Provide the (x, y) coordinate of the cell's center where the given text is located.  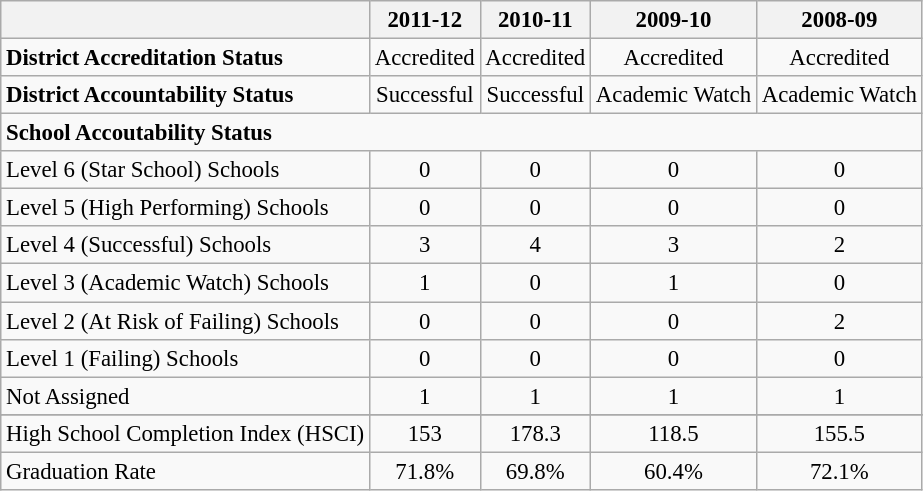
4 (536, 245)
Level 6 (Star School) Schools (186, 170)
69.8% (536, 471)
District Accreditation Status (186, 58)
60.4% (674, 471)
Level 1 (Failing) Schools (186, 358)
Level 4 (Successful) Schools (186, 245)
2009-10 (674, 20)
Not Assigned (186, 396)
178.3 (536, 433)
72.1% (839, 471)
District Accountability Status (186, 95)
School Accoutability Status (462, 133)
Graduation Rate (186, 471)
118.5 (674, 433)
High School Completion Index (HSCI) (186, 433)
Level 3 (Academic Watch) Schools (186, 283)
153 (424, 433)
155.5 (839, 433)
Level 2 (At Risk of Failing) Schools (186, 321)
2010-11 (536, 20)
Level 5 (High Performing) Schools (186, 208)
2008-09 (839, 20)
2011-12 (424, 20)
71.8% (424, 471)
